Determine the [X, Y] coordinate at the center of the cell enclosing the given text.  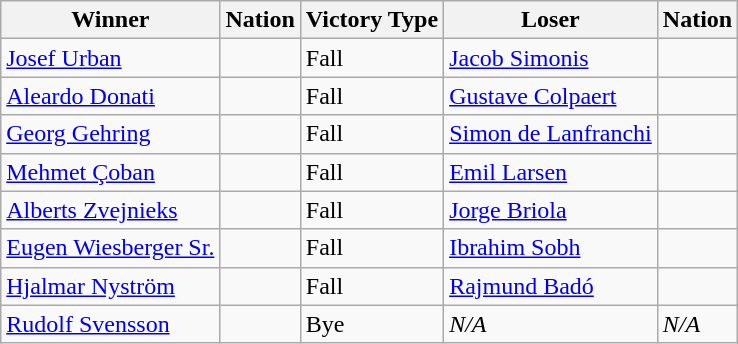
Ibrahim Sobh [551, 248]
Simon de Lanfranchi [551, 134]
Emil Larsen [551, 172]
Jorge Briola [551, 210]
Winner [110, 20]
Hjalmar Nyström [110, 286]
Mehmet Çoban [110, 172]
Aleardo Donati [110, 96]
Loser [551, 20]
Victory Type [372, 20]
Rudolf Svensson [110, 324]
Gustave Colpaert [551, 96]
Josef Urban [110, 58]
Jacob Simonis [551, 58]
Bye [372, 324]
Georg Gehring [110, 134]
Eugen Wiesberger Sr. [110, 248]
Rajmund Badó [551, 286]
Alberts Zvejnieks [110, 210]
